Search for the cell housing the specified text and yield its (x, y) center coordinate. 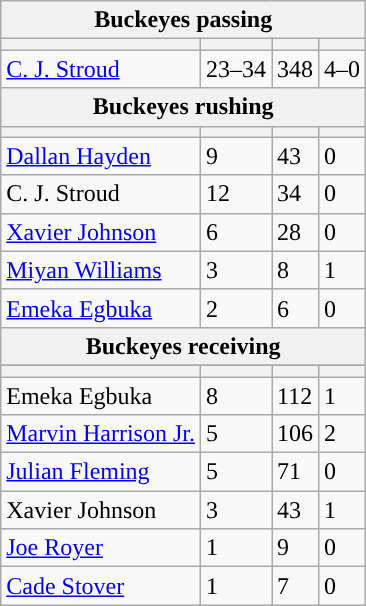
Cade Stover (101, 586)
Julian Fleming (101, 472)
28 (296, 232)
348 (296, 69)
Dallan Hayden (101, 156)
34 (296, 194)
7 (296, 586)
Miyan Williams (101, 270)
71 (296, 472)
Buckeyes receiving (184, 346)
4–0 (342, 69)
106 (296, 434)
Buckeyes rushing (184, 107)
23–34 (236, 69)
Marvin Harrison Jr. (101, 434)
Buckeyes passing (184, 20)
112 (296, 395)
Joe Royer (101, 548)
12 (236, 194)
